Locate the cell with the specified text and output its (x, y) center coordinate. 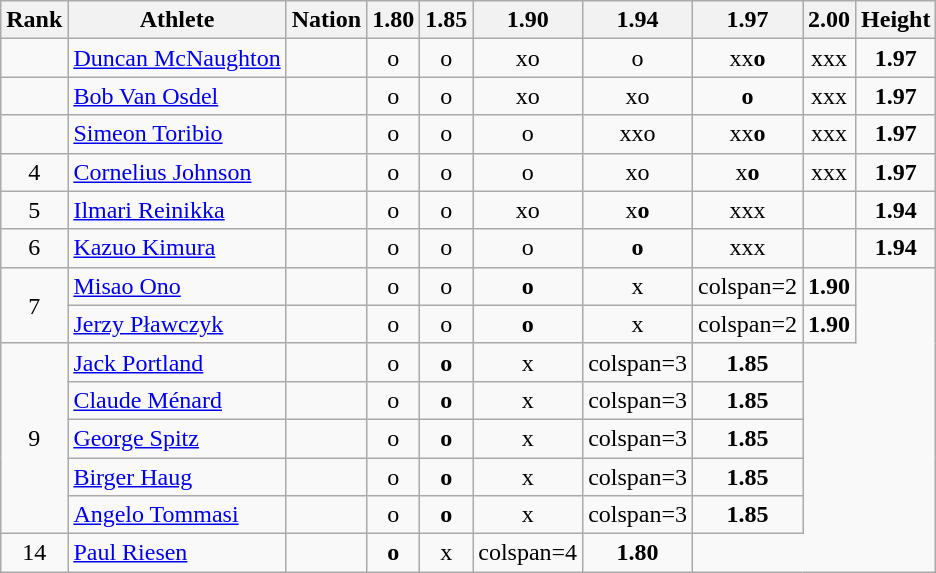
Paul Riesen (177, 553)
7 (34, 305)
4 (34, 172)
Simeon Toribio (177, 134)
Duncan McNaughton (177, 58)
Kazuo Kimura (177, 248)
Ilmari Reinikka (177, 210)
George Spitz (177, 438)
Rank (34, 20)
colspan=4 (528, 553)
2.00 (828, 20)
Jack Portland (177, 362)
14 (34, 553)
Birger Haug (177, 477)
Angelo Tommasi (177, 515)
Height (896, 20)
Bob Van Osdel (177, 96)
Cornelius Johnson (177, 172)
9 (34, 438)
Claude Ménard (177, 400)
Misao Ono (177, 286)
Nation (326, 20)
6 (34, 248)
Athlete (177, 20)
Jerzy Pławczyk (177, 324)
5 (34, 210)
